Capture the cell that displays the provided text and extract its (x, y) central coordinate. 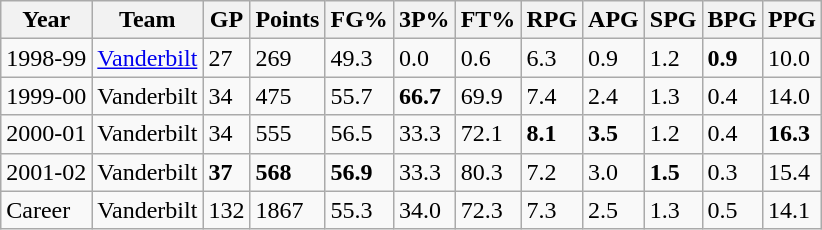
7.3 (552, 210)
69.9 (488, 96)
1.5 (673, 172)
55.7 (359, 96)
27 (226, 58)
568 (288, 172)
14.0 (792, 96)
14.1 (792, 210)
SPG (673, 20)
BPG (732, 20)
49.3 (359, 58)
2000-01 (46, 134)
0.5 (732, 210)
66.7 (424, 96)
55.3 (359, 210)
Career (46, 210)
475 (288, 96)
1998-99 (46, 58)
0.6 (488, 58)
GP (226, 20)
FG% (359, 20)
15.4 (792, 172)
37 (226, 172)
56.9 (359, 172)
1867 (288, 210)
7.2 (552, 172)
2.4 (614, 96)
132 (226, 210)
1999-00 (46, 96)
2001-02 (46, 172)
80.3 (488, 172)
3.0 (614, 172)
Year (46, 20)
56.5 (359, 134)
269 (288, 58)
16.3 (792, 134)
0.3 (732, 172)
RPG (552, 20)
Points (288, 20)
FT% (488, 20)
6.3 (552, 58)
APG (614, 20)
Team (148, 20)
34.0 (424, 210)
0.0 (424, 58)
72.3 (488, 210)
7.4 (552, 96)
2.5 (614, 210)
72.1 (488, 134)
8.1 (552, 134)
3P% (424, 20)
PPG (792, 20)
10.0 (792, 58)
3.5 (614, 134)
555 (288, 134)
